Extract the (x, y) coordinate from the center of the cell holding the provided text.  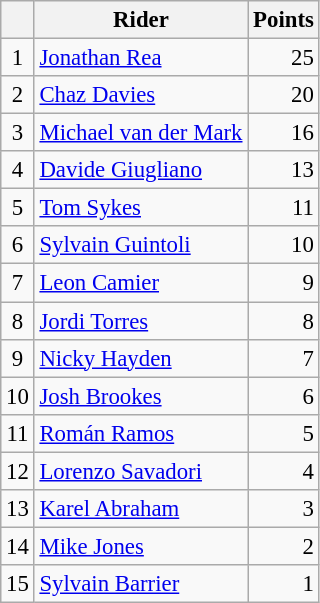
15 (18, 584)
16 (284, 133)
Lorenzo Savadori (141, 471)
Jordi Torres (141, 321)
20 (284, 95)
Karel Abraham (141, 509)
Tom Sykes (141, 208)
14 (18, 546)
Nicky Hayden (141, 358)
Sylvain Barrier (141, 584)
12 (18, 471)
Leon Camier (141, 283)
Rider (141, 20)
Davide Giugliano (141, 170)
Points (284, 20)
Román Ramos (141, 433)
Chaz Davies (141, 95)
Jonathan Rea (141, 58)
Mike Jones (141, 546)
Sylvain Guintoli (141, 245)
Michael van der Mark (141, 133)
25 (284, 58)
Josh Brookes (141, 396)
